Detect which cell encompasses the target text, then output its [X, Y] center coordinate. 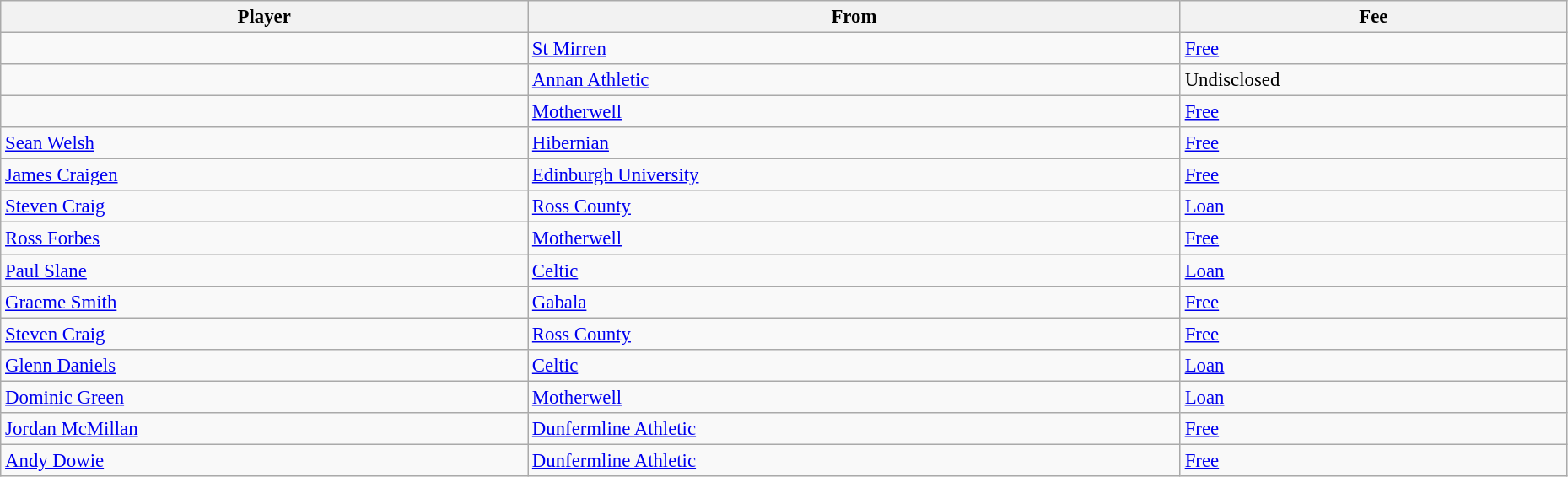
Dominic Green [265, 397]
Annan Athletic [854, 80]
St Mirren [854, 49]
Fee [1373, 17]
Sean Welsh [265, 143]
Hibernian [854, 143]
James Craigen [265, 175]
From [854, 17]
Andy Dowie [265, 460]
Graeme Smith [265, 302]
Ross Forbes [265, 238]
Jordan McMillan [265, 429]
Edinburgh University [854, 175]
Player [265, 17]
Undisclosed [1373, 80]
Gabala [854, 302]
Paul Slane [265, 271]
Glenn Daniels [265, 365]
